Locate the cell with the specified text and output its [X, Y] center coordinate. 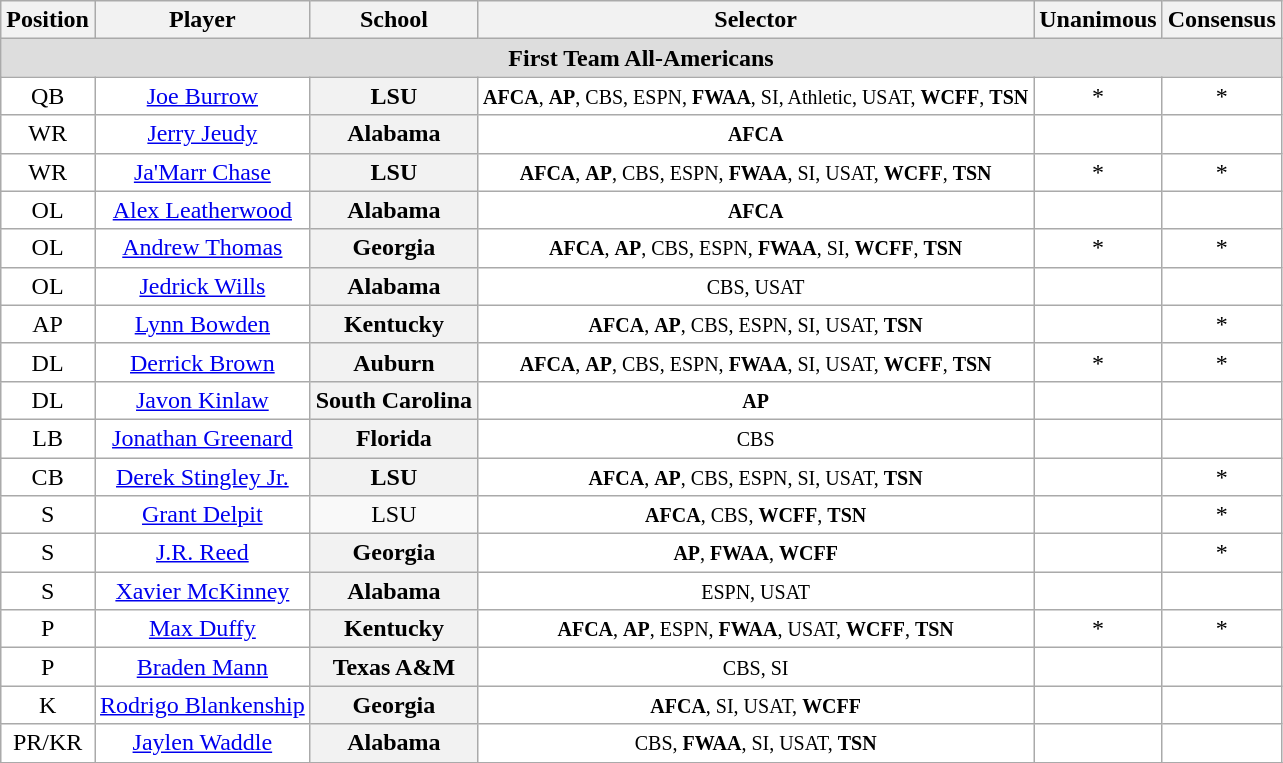
Florida [394, 438]
Player [202, 20]
School [394, 20]
Derek Stingley Jr. [202, 477]
CBS [756, 438]
Ja'Marr Chase [202, 172]
CBS, SI [756, 667]
Lynn Bowden [202, 324]
Javon Kinlaw [202, 400]
AP, FWAA, WCFF [756, 553]
LB [48, 438]
Alex Leatherwood [202, 210]
Xavier McKinney [202, 591]
Auburn [394, 362]
CBS, FWAA, SI, USAT, TSN [756, 743]
Position [48, 20]
AFCA, AP, CBS, ESPN, FWAA, SI, Athletic, USAT, WCFF, TSN [756, 96]
Jonathan Greenard [202, 438]
Max Duffy [202, 629]
Andrew Thomas [202, 248]
Joe Burrow [202, 96]
CBS, USAT [756, 286]
South Carolina [394, 400]
Selector [756, 20]
J.R. Reed [202, 553]
Derrick Brown [202, 362]
PR/KR [48, 743]
Rodrigo Blankenship [202, 705]
Jedrick Wills [202, 286]
QB [48, 96]
AFCA, AP, CBS, ESPN, FWAA, SI, WCFF, TSN [756, 248]
Braden Mann [202, 667]
Unanimous [1098, 20]
K [48, 705]
CB [48, 477]
AFCA, SI, USAT, WCFF [756, 705]
ESPN, USAT [756, 591]
AFCA, AP, ESPN, FWAA, USAT, WCFF, TSN [756, 629]
Texas A&M [394, 667]
Grant Delpit [202, 515]
AFCA, CBS, WCFF, TSN [756, 515]
Consensus [1222, 20]
Jerry Jeudy [202, 134]
Jaylen Waddle [202, 743]
First Team All-Americans [642, 58]
